Return the (X, Y) coordinate for the center point of the cell that contains the specified text.  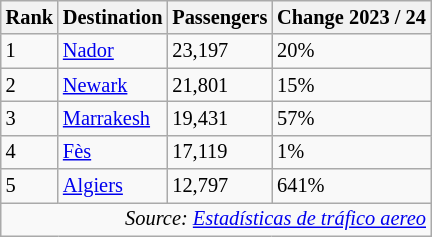
Destination (112, 17)
3 (30, 118)
Marrakesh (112, 118)
15% (352, 85)
57% (352, 118)
2 (30, 85)
23,197 (220, 51)
1 (30, 51)
12,797 (220, 186)
Rank (30, 17)
4 (30, 152)
Source: Estadísticas de tráfico aereo (216, 219)
Newark (112, 85)
21,801 (220, 85)
641% (352, 186)
Algiers (112, 186)
20% (352, 51)
1% (352, 152)
17,119 (220, 152)
Change 2023 / 24 (352, 17)
Nador (112, 51)
5 (30, 186)
Passengers (220, 17)
Fès (112, 152)
19,431 (220, 118)
